Return the [x, y] coordinate for the center point of the cell that contains the specified text.  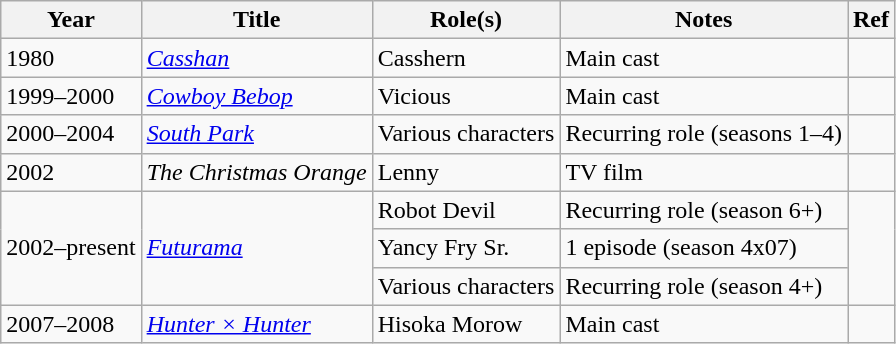
Notes [704, 20]
Year [71, 20]
Futurama [256, 248]
TV film [704, 172]
Casshern [466, 58]
Title [256, 20]
The Christmas Orange [256, 172]
Ref [872, 20]
Lenny [466, 172]
Recurring role (season 6+) [704, 210]
Yancy Fry Sr. [466, 248]
Cowboy Bebop [256, 96]
Recurring role (seasons 1–4) [704, 134]
South Park [256, 134]
Recurring role (season 4+) [704, 286]
1999–2000 [71, 96]
1980 [71, 58]
Vicious [466, 96]
Casshan [256, 58]
Role(s) [466, 20]
2000–2004 [71, 134]
1 episode (season 4x07) [704, 248]
2002–present [71, 248]
Robot Devil [466, 210]
2002 [71, 172]
2007–2008 [71, 324]
Hisoka Morow [466, 324]
Hunter × Hunter [256, 324]
